Return the (x, y) coordinate for the center point of the cell that contains the specified text.  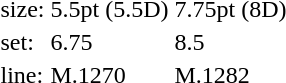
6.75 (110, 42)
